Find where the given text appears and provide that cell's center as [X, Y] coordinate. 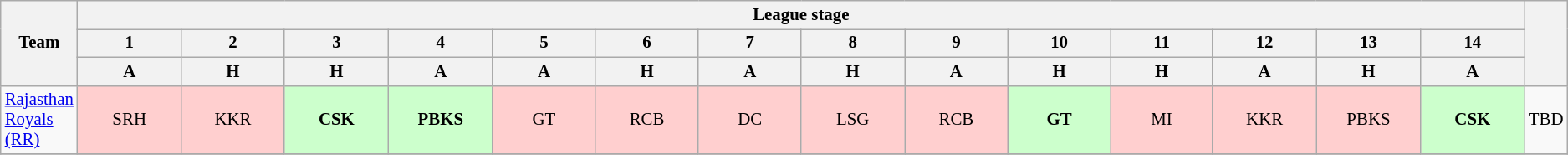
Rajasthan Royals (RR) [39, 120]
9 [957, 43]
SRH [130, 120]
TBD [1546, 120]
4 [440, 43]
10 [1059, 43]
3 [336, 43]
1 [130, 43]
12 [1264, 43]
DC [749, 120]
Team [39, 44]
League stage [801, 15]
14 [1473, 43]
7 [749, 43]
2 [232, 43]
11 [1162, 43]
MI [1162, 120]
LSG [853, 120]
13 [1368, 43]
6 [647, 43]
5 [544, 43]
8 [853, 43]
